Output the [X, Y] coordinate of the center of the cell containing the given text.  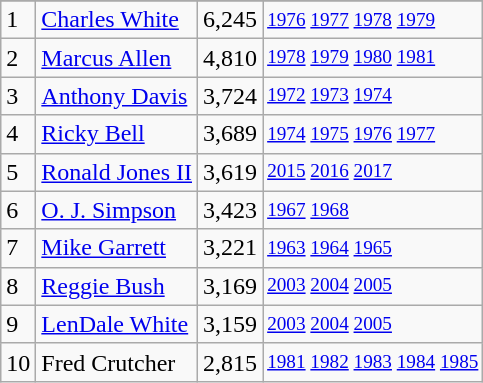
1972 1973 1974 [373, 96]
1976 1977 1978 1979 [373, 20]
3,423 [230, 210]
2 [18, 58]
1974 1975 1976 1977 [373, 134]
2,815 [230, 362]
3,159 [230, 324]
3,169 [230, 286]
6,245 [230, 20]
1 [18, 20]
Mike Garrett [117, 248]
1981 1982 1983 1984 1985 [373, 362]
3,221 [230, 248]
5 [18, 172]
Ricky Bell [117, 134]
9 [18, 324]
Charles White [117, 20]
10 [18, 362]
4,810 [230, 58]
Marcus Allen [117, 58]
O. J. Simpson [117, 210]
6 [18, 210]
3,689 [230, 134]
Anthony Davis [117, 96]
2015 2016 2017 [373, 172]
8 [18, 286]
Reggie Bush [117, 286]
3,619 [230, 172]
1967 1968 [373, 210]
1963 1964 1965 [373, 248]
1978 1979 1980 1981 [373, 58]
LenDale White [117, 324]
3,724 [230, 96]
Fred Crutcher [117, 362]
4 [18, 134]
Ronald Jones II [117, 172]
3 [18, 96]
7 [18, 248]
